Determine the (x, y) coordinate at the center of the cell enclosing the given text.  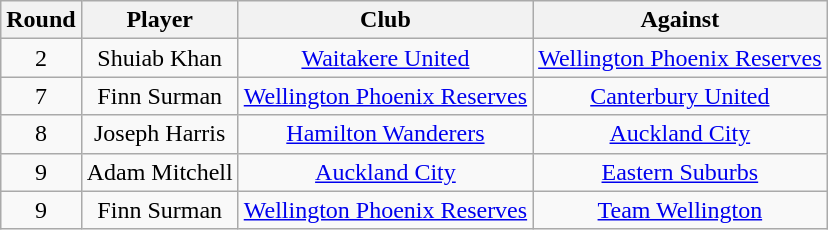
Hamilton Wanderers (385, 134)
Shuiab Khan (160, 58)
Adam Mitchell (160, 172)
7 (41, 96)
Canterbury United (680, 96)
Club (385, 20)
Round (41, 20)
Player (160, 20)
Joseph Harris (160, 134)
Team Wellington (680, 210)
Against (680, 20)
8 (41, 134)
Eastern Suburbs (680, 172)
2 (41, 58)
Waitakere United (385, 58)
